Return (x, y) of the center of cell containing provided text 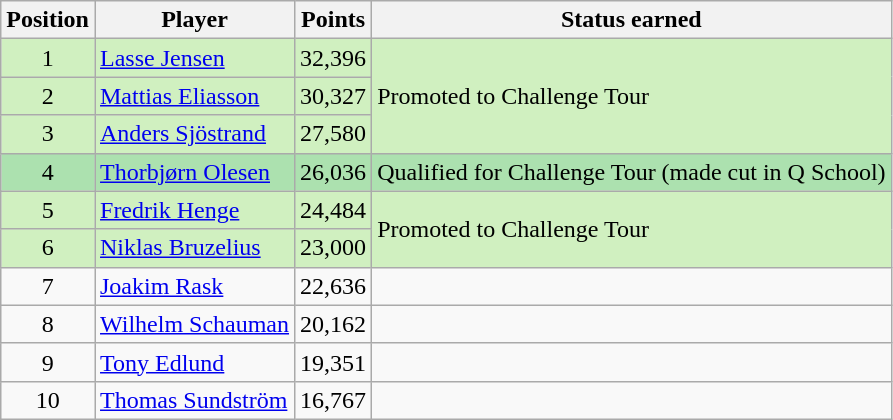
8 (48, 324)
6 (48, 248)
Fredrik Henge (194, 210)
5 (48, 210)
32,396 (334, 58)
27,580 (334, 134)
26,036 (334, 172)
7 (48, 286)
3 (48, 134)
9 (48, 362)
Points (334, 20)
2 (48, 96)
Status earned (632, 20)
4 (48, 172)
Anders Sjöstrand (194, 134)
24,484 (334, 210)
Lasse Jensen (194, 58)
Wilhelm Schauman (194, 324)
Qualified for Challenge Tour (made cut in Q School) (632, 172)
30,327 (334, 96)
20,162 (334, 324)
Tony Edlund (194, 362)
Joakim Rask (194, 286)
19,351 (334, 362)
Mattias Eliasson (194, 96)
Niklas Bruzelius (194, 248)
Position (48, 20)
23,000 (334, 248)
10 (48, 400)
16,767 (334, 400)
22,636 (334, 286)
1 (48, 58)
Player (194, 20)
Thomas Sundström (194, 400)
Thorbjørn Olesen (194, 172)
